Identify which cell holds the provided text, then report its [X, Y] central coordinate. 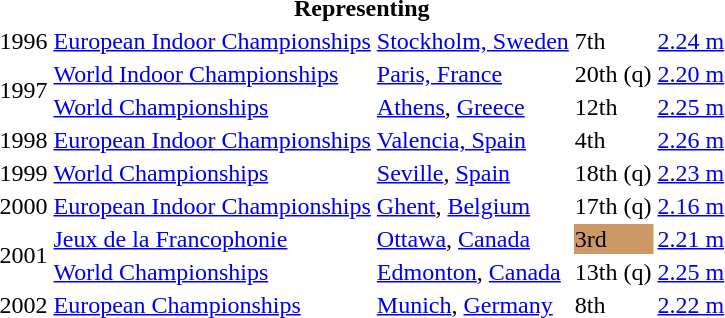
7th [613, 41]
3rd [613, 239]
Valencia, Spain [472, 140]
18th (q) [613, 173]
Seville, Spain [472, 173]
Edmonton, Canada [472, 272]
20th (q) [613, 74]
Athens, Greece [472, 107]
Ottawa, Canada [472, 239]
13th (q) [613, 272]
Paris, France [472, 74]
4th [613, 140]
Ghent, Belgium [472, 206]
Stockholm, Sweden [472, 41]
17th (q) [613, 206]
12th [613, 107]
World Indoor Championships [212, 74]
Jeux de la Francophonie [212, 239]
